From the cell containing the given text, extract its center point as (X, Y) coordinate. 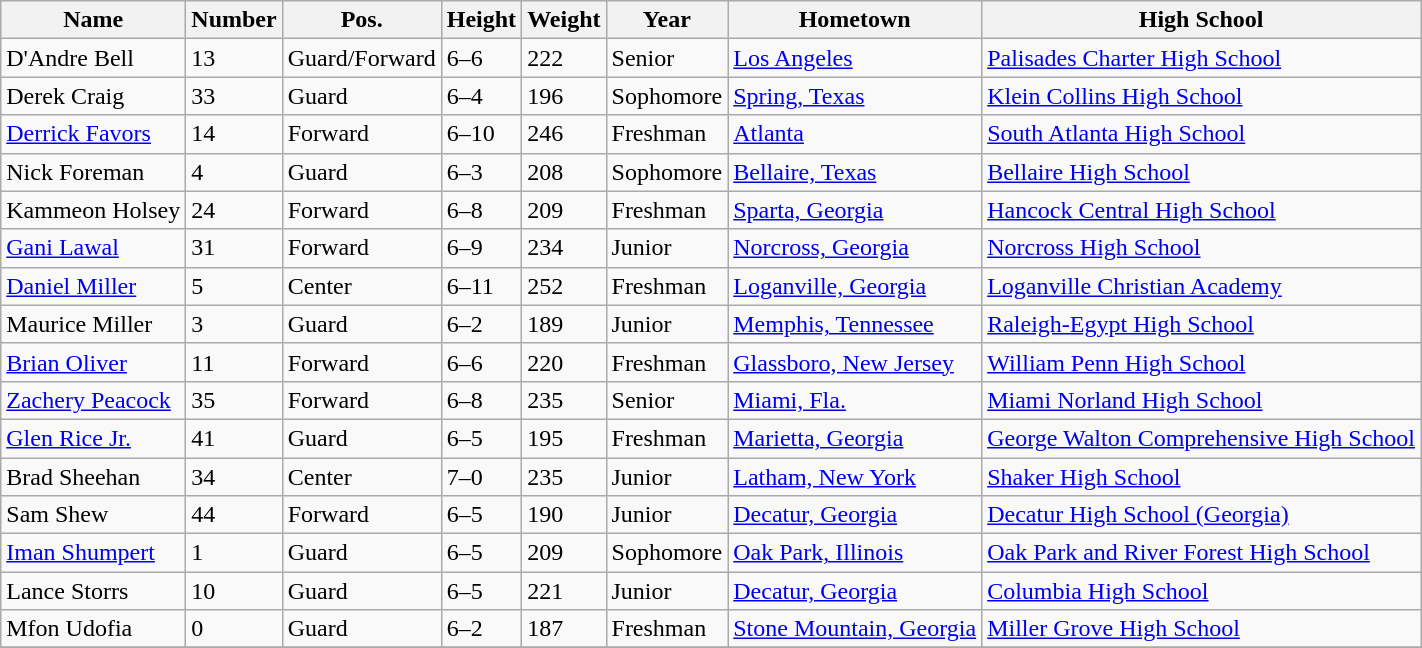
Lance Storrs (94, 591)
Hometown (855, 20)
222 (564, 58)
Derek Craig (94, 96)
1 (234, 553)
234 (564, 248)
South Atlanta High School (1202, 134)
0 (234, 629)
33 (234, 96)
Brad Sheehan (94, 477)
208 (564, 172)
High School (1202, 20)
6–10 (481, 134)
Loganville Christian Academy (1202, 286)
Latham, New York (855, 477)
190 (564, 515)
Norcross, Georgia (855, 248)
Palisades Charter High School (1202, 58)
Guard/Forward (362, 58)
Name (94, 20)
Stone Mountain, Georgia (855, 629)
Miller Grove High School (1202, 629)
Nick Foreman (94, 172)
221 (564, 591)
Norcross High School (1202, 248)
Glen Rice Jr. (94, 438)
Zachery Peacock (94, 400)
6–9 (481, 248)
24 (234, 210)
5 (234, 286)
34 (234, 477)
Spring, Texas (855, 96)
Height (481, 20)
Number (234, 20)
189 (564, 324)
3 (234, 324)
6–11 (481, 286)
Iman Shumpert (94, 553)
Sam Shew (94, 515)
4 (234, 172)
Weight (564, 20)
44 (234, 515)
195 (564, 438)
Columbia High School (1202, 591)
Atlanta (855, 134)
Glassboro, New Jersey (855, 362)
Hancock Central High School (1202, 210)
196 (564, 96)
Maurice Miller (94, 324)
William Penn High School (1202, 362)
Sparta, Georgia (855, 210)
Oak Park, Illinois (855, 553)
Brian Oliver (94, 362)
Bellaire, Texas (855, 172)
Los Angeles (855, 58)
Loganville, Georgia (855, 286)
Miami Norland High School (1202, 400)
187 (564, 629)
31 (234, 248)
6–4 (481, 96)
Miami, Fla. (855, 400)
D'Andre Bell (94, 58)
7–0 (481, 477)
Mfon Udofia (94, 629)
41 (234, 438)
Bellaire High School (1202, 172)
Raleigh-Egypt High School (1202, 324)
13 (234, 58)
6–3 (481, 172)
Kammeon Holsey (94, 210)
Decatur High School (Georgia) (1202, 515)
11 (234, 362)
Shaker High School (1202, 477)
Derrick Favors (94, 134)
246 (564, 134)
252 (564, 286)
Klein Collins High School (1202, 96)
220 (564, 362)
35 (234, 400)
14 (234, 134)
Pos. (362, 20)
Gani Lawal (94, 248)
10 (234, 591)
Marietta, Georgia (855, 438)
Memphis, Tennessee (855, 324)
Year (667, 20)
Oak Park and River Forest High School (1202, 553)
Daniel Miller (94, 286)
George Walton Comprehensive High School (1202, 438)
